Search for the cell housing the specified text and yield its [x, y] center coordinate. 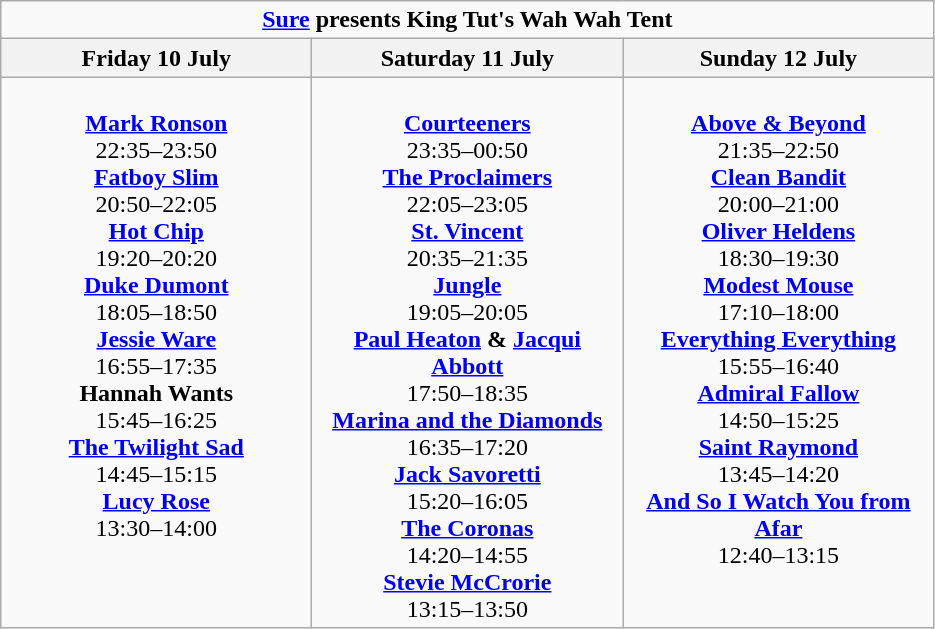
Friday 10 July [156, 58]
Saturday 11 July [468, 58]
Sure presents King Tut's Wah Wah Tent [468, 20]
Sunday 12 July [778, 58]
